Provide the [x, y] coordinate of the cell's center where the given text is located.  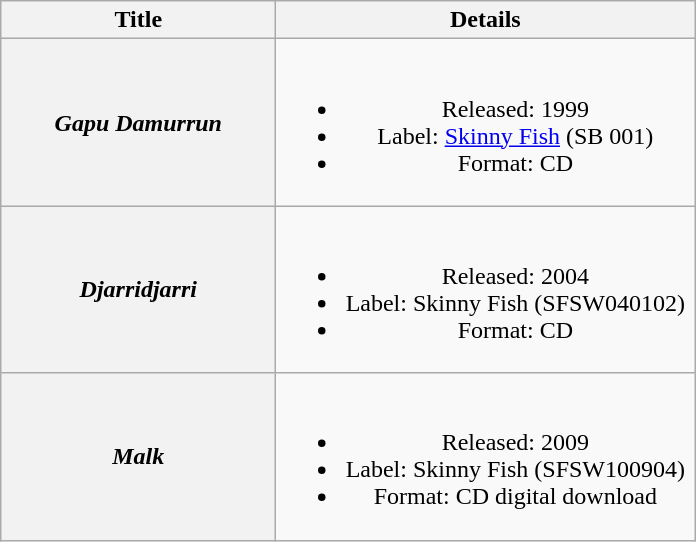
Title [138, 20]
Djarridjarri [138, 290]
Released: 2009Label: Skinny Fish (SFSW100904)Format: CD digital download [486, 456]
Released: 1999Label: Skinny Fish (SB 001)Format: CD [486, 122]
Released: 2004Label: Skinny Fish (SFSW040102)Format: CD [486, 290]
Malk [138, 456]
Gapu Damurrun [138, 122]
Details [486, 20]
